Find where the given text appears and provide that cell's center as [x, y] coordinate. 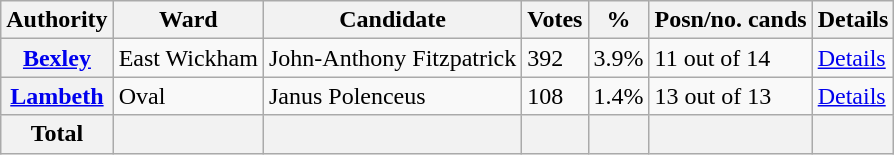
392 [555, 58]
Posn/no. cands [730, 20]
Total [57, 134]
% [618, 20]
Ward [188, 20]
3.9% [618, 58]
Bexley [57, 58]
Lambeth [57, 96]
East Wickham [188, 58]
1.4% [618, 96]
Authority [57, 20]
Votes [555, 20]
Oval [188, 96]
13 out of 13 [730, 96]
John-Anthony Fitzpatrick [392, 58]
Candidate [392, 20]
11 out of 14 [730, 58]
Janus Polenceus [392, 96]
108 [555, 96]
